Find where the given text appears and provide that cell's center as [x, y] coordinate. 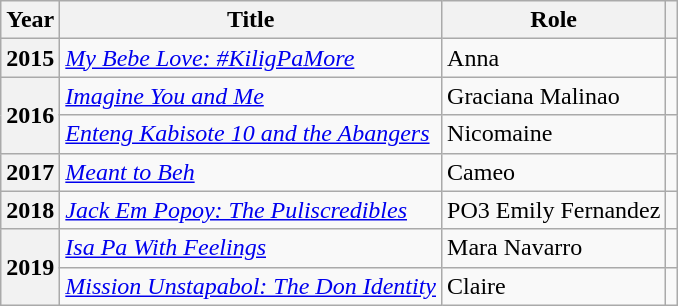
2016 [30, 115]
Title [251, 20]
Nicomaine [554, 134]
Meant to Beh [251, 172]
Mission Unstapabol: The Don Identity [251, 286]
Isa Pa With Feelings [251, 248]
Graciana Malinao [554, 96]
My Bebe Love: #KiligPaMore [251, 58]
2015 [30, 58]
Jack Em Popoy: The Puliscredibles [251, 210]
Imagine You and Me [251, 96]
Claire [554, 286]
Year [30, 20]
Mara Navarro [554, 248]
Cameo [554, 172]
Enteng Kabisote 10 and the Abangers [251, 134]
Role [554, 20]
Anna [554, 58]
2018 [30, 210]
2019 [30, 267]
2017 [30, 172]
PO3 Emily Fernandez [554, 210]
